Find where the given text appears and provide that cell's center as (x, y) coordinate. 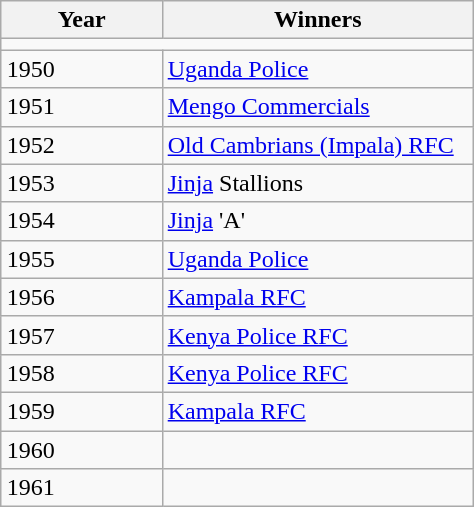
Jinja 'A' (318, 221)
1960 (82, 449)
Winners (318, 20)
1950 (82, 69)
Year (82, 20)
1954 (82, 221)
Old Cambrians (Impala) RFC (318, 145)
1957 (82, 335)
1953 (82, 183)
1952 (82, 145)
Jinja Stallions (318, 183)
1951 (82, 107)
1961 (82, 488)
1958 (82, 373)
1959 (82, 411)
1956 (82, 297)
1955 (82, 259)
Mengo Commercials (318, 107)
